Find where the given text appears and provide that cell's center as [x, y] coordinate. 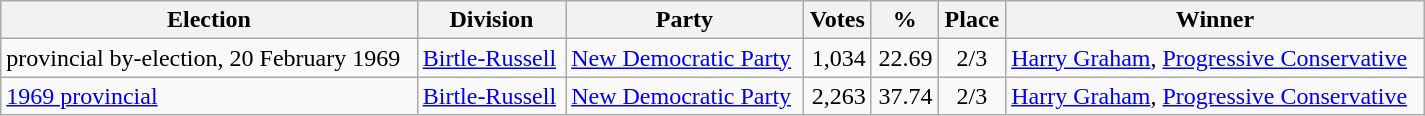
1,034 [837, 58]
2,263 [837, 96]
1969 provincial [209, 96]
Division [491, 20]
Election [209, 20]
22.69 [904, 58]
Place [972, 20]
provincial by-election, 20 February 1969 [209, 58]
Winner [1216, 20]
37.74 [904, 96]
Party [685, 20]
Votes [837, 20]
% [904, 20]
